Capture the cell that displays the provided text and extract its [x, y] central coordinate. 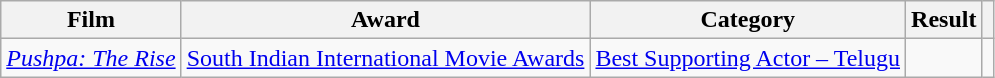
Film [91, 20]
Award [386, 20]
Pushpa: The Rise [91, 58]
South Indian International Movie Awards [386, 58]
Category [748, 20]
Result [944, 20]
Best Supporting Actor – Telugu [748, 58]
